Extract the (X, Y) coordinate from the center of the cell holding the provided text.  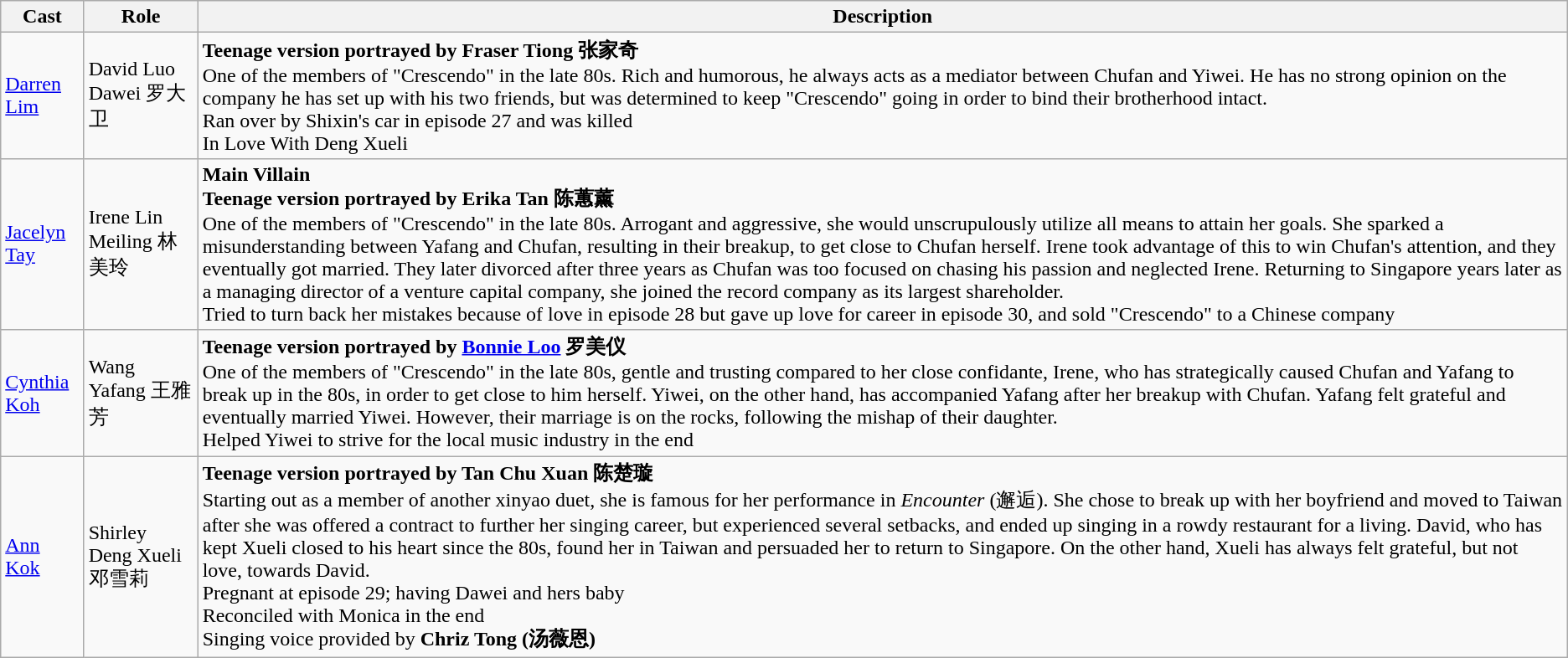
Wang Yafang 王雅芳 (141, 393)
Cast (42, 17)
Role (141, 17)
David Luo Dawei 罗大卫 (141, 95)
Description (883, 17)
Irene Lin Meiling 林美玲 (141, 244)
Cynthia Koh (42, 393)
Darren Lim (42, 95)
Shirley Deng Xueli 邓雪莉 (141, 556)
Ann Kok (42, 556)
Jacelyn Tay (42, 244)
